Search for the cell housing the specified text and yield its [X, Y] center coordinate. 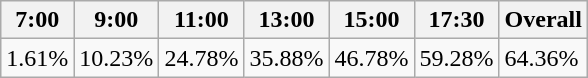
1.61% [38, 58]
11:00 [202, 20]
17:30 [456, 20]
13:00 [286, 20]
9:00 [116, 20]
Overall [543, 20]
15:00 [372, 20]
64.36% [543, 58]
24.78% [202, 58]
35.88% [286, 58]
7:00 [38, 20]
10.23% [116, 58]
59.28% [456, 58]
46.78% [372, 58]
